Detect which cell encompasses the target text, then output its [X, Y] center coordinate. 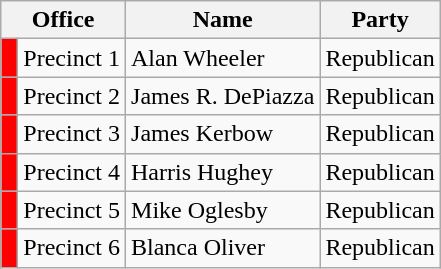
Alan Wheeler [223, 58]
Name [223, 20]
Precinct 1 [72, 58]
James R. DePiazza [223, 96]
Blanca Oliver [223, 248]
Harris Hughey [223, 172]
Precinct 6 [72, 248]
Precinct 5 [72, 210]
Precinct 4 [72, 172]
Mike Oglesby [223, 210]
Party [380, 20]
Office [64, 20]
James Kerbow [223, 134]
Precinct 2 [72, 96]
Precinct 3 [72, 134]
